Output the (X, Y) coordinate of the center of the cell containing the given text.  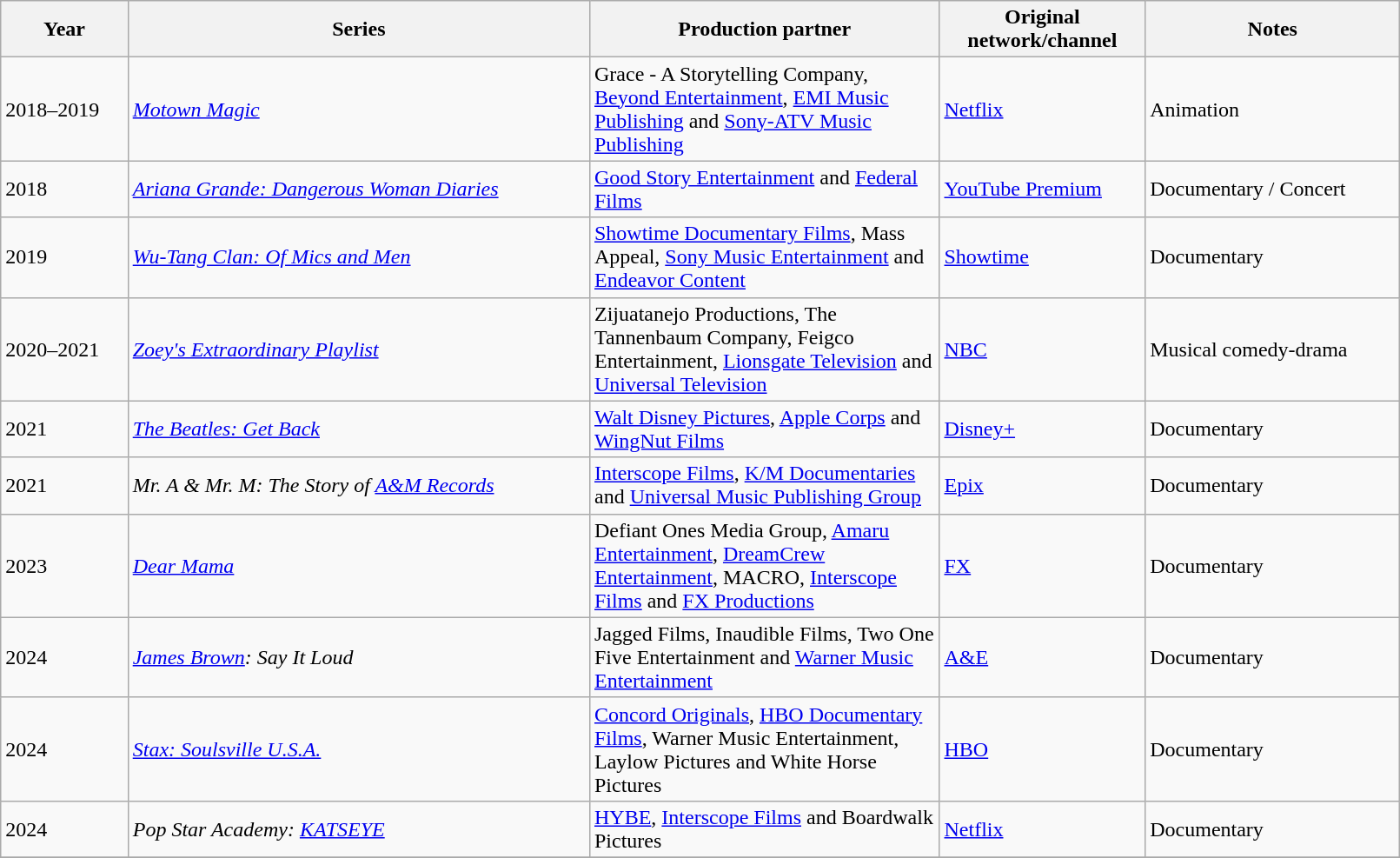
A&E (1043, 657)
Ariana Grande: Dangerous Woman Diaries (358, 190)
Walt Disney Pictures, Apple Corps and WingNut Films (765, 429)
HBO (1043, 749)
Motown Magic (358, 110)
2019 (64, 257)
Showtime Documentary Films, Mass Appeal, Sony Music Entertainment and Endeavor Content (765, 257)
The Beatles: Get Back (358, 429)
Epix (1043, 485)
Musical comedy-drama (1272, 349)
Good Story Entertainment and Federal Films (765, 190)
Interscope Films, K/M Documentaries and Universal Music Publishing Group (765, 485)
Year (64, 30)
Notes (1272, 30)
YouTube Premium (1043, 190)
NBC (1043, 349)
Pop Star Academy: KATSEYE (358, 829)
2020–2021 (64, 349)
Zijuatanejo Productions, The Tannenbaum Company, Feigco Entertainment, Lionsgate Television and Universal Television (765, 349)
Series (358, 30)
Concord Originals, HBO Documentary Films, Warner Music Entertainment, Laylow Pictures and White Horse Pictures (765, 749)
Disney+ (1043, 429)
Animation (1272, 110)
FX (1043, 565)
Zoey's Extraordinary Playlist (358, 349)
Documentary / Concert (1272, 190)
Mr. A & Mr. M: The Story of A&M Records (358, 485)
2023 (64, 565)
Grace - A Storytelling Company, Beyond Entertainment, EMI Music Publishing and Sony-ATV Music Publishing (765, 110)
Originalnetwork/channel (1043, 30)
2018–2019 (64, 110)
Production partner (765, 30)
Dear Mama (358, 565)
Wu-Tang Clan: Of Mics and Men (358, 257)
Showtime (1043, 257)
James Brown: Say It Loud (358, 657)
2018 (64, 190)
Stax: Soulsville U.S.A. (358, 749)
Defiant Ones Media Group, Amaru Entertainment, DreamCrew Entertainment, MACRO, Interscope Films and FX Productions (765, 565)
Jagged Films, Inaudible Films, Two One Five Entertainment and Warner Music Entertainment (765, 657)
HYBE, Interscope Films and Boardwalk Pictures (765, 829)
